From the cell containing the given text, extract its center point as (X, Y) coordinate. 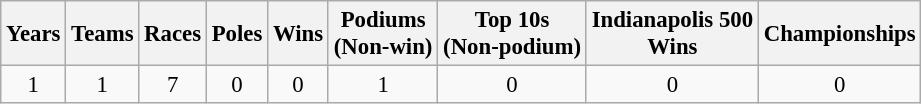
Teams (102, 34)
Races (173, 34)
Poles (236, 34)
Indianapolis 500Wins (672, 34)
Top 10s(Non-podium) (512, 34)
7 (173, 85)
Years (34, 34)
Podiums(Non-win) (382, 34)
Wins (298, 34)
Championships (840, 34)
